Output the (x, y) coordinate of the center of the cell containing the given text.  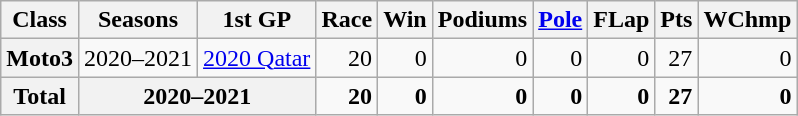
Race (347, 20)
Moto3 (40, 58)
Pole (560, 20)
1st GP (257, 20)
FLap (622, 20)
2020 Qatar (257, 58)
Seasons (138, 20)
WChmp (748, 20)
Podiums (482, 20)
Total (40, 96)
Class (40, 20)
Pts (676, 20)
Win (406, 20)
